Scan for the cell matching the given text and deliver its (x, y) coordinate at center. 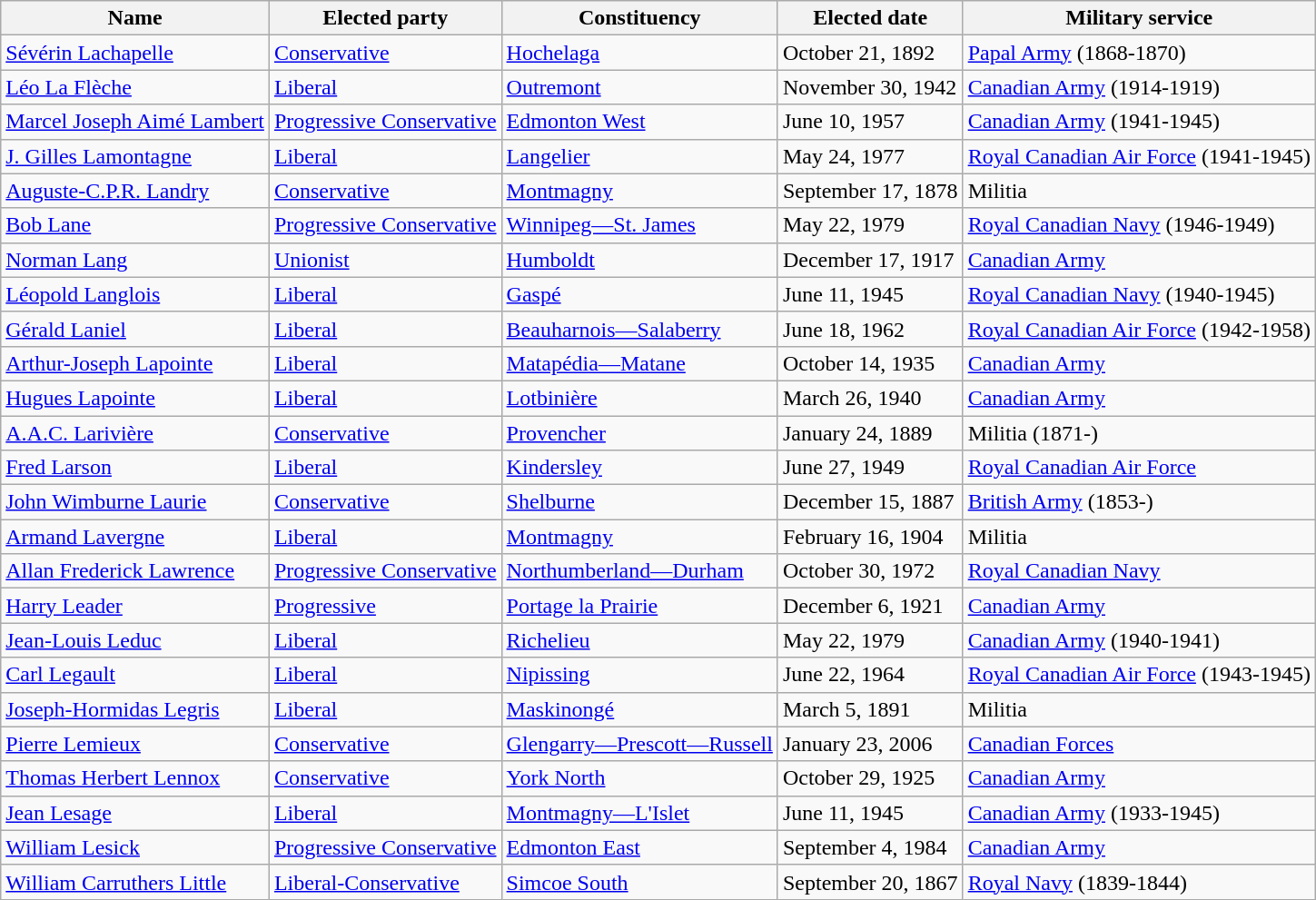
Elected party (385, 18)
February 16, 1904 (870, 537)
Léopold Langlois (135, 294)
Name (135, 18)
June 18, 1962 (870, 329)
December 6, 1921 (870, 606)
Portage la Prairie (639, 606)
June 22, 1964 (870, 675)
Matapédia—Matane (639, 363)
Shelburne (639, 502)
Royal Canadian Air Force (1139, 468)
September 20, 1867 (870, 882)
October 30, 1972 (870, 571)
Bob Lane (135, 225)
November 30, 1942 (870, 87)
A.A.C. Larivière (135, 433)
Hugues Lapointe (135, 398)
Nipissing (639, 675)
Canadian Forces (1139, 744)
Northumberland—Durham (639, 571)
Canadian Army (1941-1945) (1139, 122)
Harry Leader (135, 606)
York North (639, 778)
June 10, 1957 (870, 122)
Montmagny—L'Islet (639, 813)
Glengarry—Prescott—Russell (639, 744)
Langelier (639, 156)
Carl Legault (135, 675)
December 17, 1917 (870, 260)
Elected date (870, 18)
Constituency (639, 18)
March 26, 1940 (870, 398)
British Army (1853-) (1139, 502)
Pierre Lemieux (135, 744)
Beauharnois—Salaberry (639, 329)
Canadian Army (1933-1945) (1139, 813)
Armand Lavergne (135, 537)
Canadian Army (1914-1919) (1139, 87)
J. Gilles Lamontagne (135, 156)
Outremont (639, 87)
January 24, 1889 (870, 433)
January 23, 2006 (870, 744)
Kindersley (639, 468)
Jean-Louis Leduc (135, 640)
Progressive (385, 606)
Papal Army (1868-1870) (1139, 53)
March 5, 1891 (870, 709)
William Lesick (135, 847)
Unionist (385, 260)
Royal Canadian Air Force (1941-1945) (1139, 156)
May 24, 1977 (870, 156)
Thomas Herbert Lennox (135, 778)
Winnipeg—St. James (639, 225)
Maskinongé (639, 709)
October 21, 1892 (870, 53)
Royal Canadian Navy (1946-1949) (1139, 225)
Simcoe South (639, 882)
Royal Canadian Navy (1139, 571)
Norman Lang (135, 260)
Royal Canadian Air Force (1943-1945) (1139, 675)
Marcel Joseph Aimé Lambert (135, 122)
Léo La Flèche (135, 87)
Edmonton West (639, 122)
Humboldt (639, 260)
Liberal-Conservative (385, 882)
Canadian Army (1940-1941) (1139, 640)
Richelieu (639, 640)
William Carruthers Little (135, 882)
Military service (1139, 18)
Gaspé (639, 294)
Royal Navy (1839-1844) (1139, 882)
June 27, 1949 (870, 468)
Allan Frederick Lawrence (135, 571)
Hochelaga (639, 53)
October 14, 1935 (870, 363)
September 17, 1878 (870, 191)
December 15, 1887 (870, 502)
Arthur-Joseph Lapointe (135, 363)
Edmonton East (639, 847)
October 29, 1925 (870, 778)
Gérald Laniel (135, 329)
Lotbinière (639, 398)
Militia (1871-) (1139, 433)
Provencher (639, 433)
Auguste-C.P.R. Landry (135, 191)
Joseph-Hormidas Legris (135, 709)
Sévérin Lachapelle (135, 53)
Royal Canadian Navy (1940-1945) (1139, 294)
John Wimburne Laurie (135, 502)
Royal Canadian Air Force (1942-1958) (1139, 329)
September 4, 1984 (870, 847)
Fred Larson (135, 468)
Jean Lesage (135, 813)
